Find where the given text appears and provide that cell's center as (X, Y) coordinate. 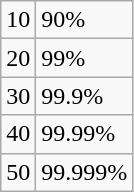
40 (18, 134)
10 (18, 20)
50 (18, 172)
99.9% (84, 96)
99.999% (84, 172)
90% (84, 20)
99.99% (84, 134)
20 (18, 58)
30 (18, 96)
99% (84, 58)
